Determine the [X, Y] coordinate at the center of the cell enclosing the given text.  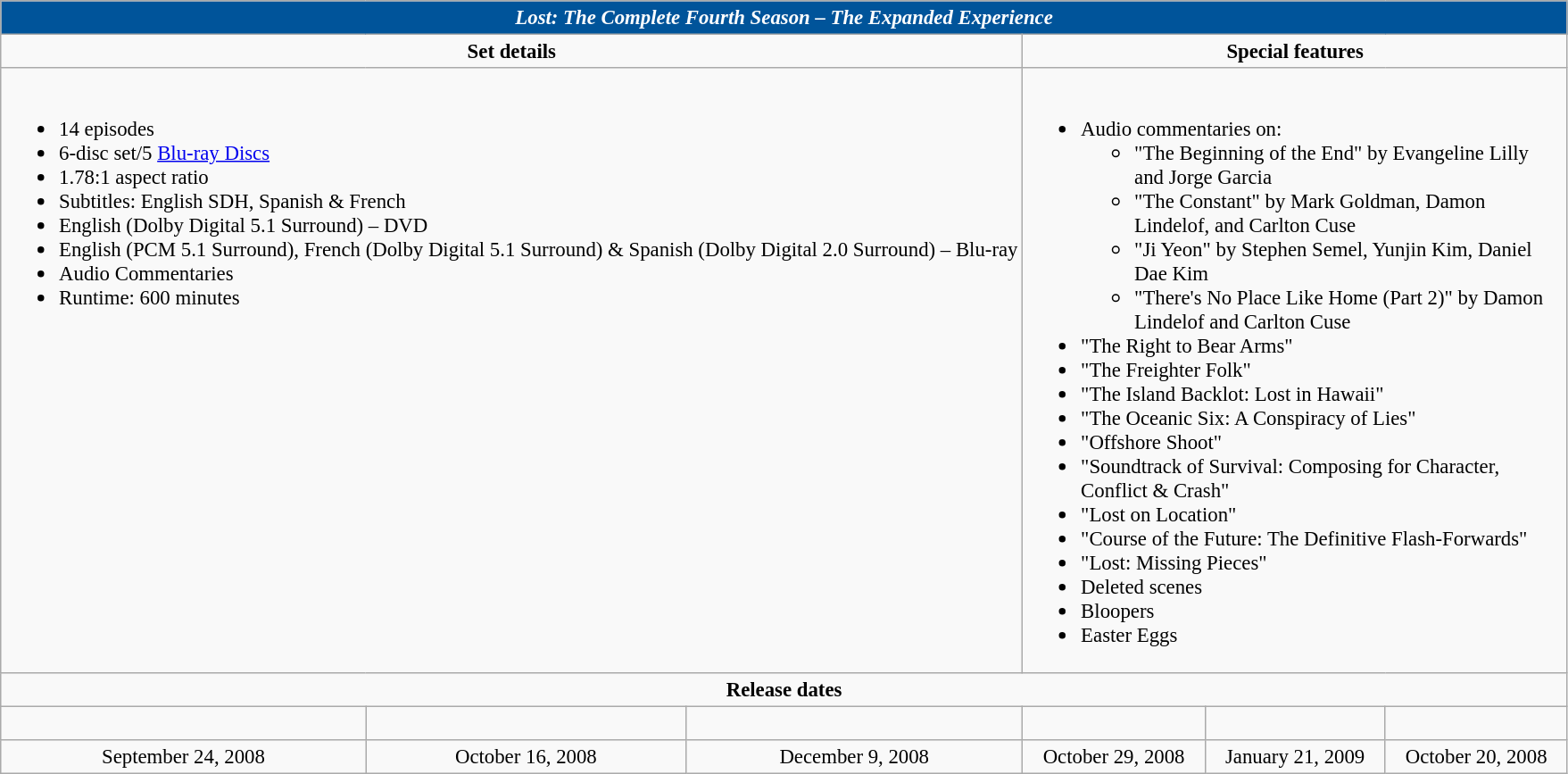
September 24, 2008 [184, 756]
October 16, 2008 [526, 756]
January 21, 2009 [1294, 756]
December 9, 2008 [855, 756]
October 29, 2008 [1114, 756]
Lost: The Complete Fourth Season – The Expanded Experience [784, 18]
Set details [512, 52]
Release dates [784, 689]
Special features [1296, 52]
October 20, 2008 [1476, 756]
